Find where the given text appears and provide that cell's center as [X, Y] coordinate. 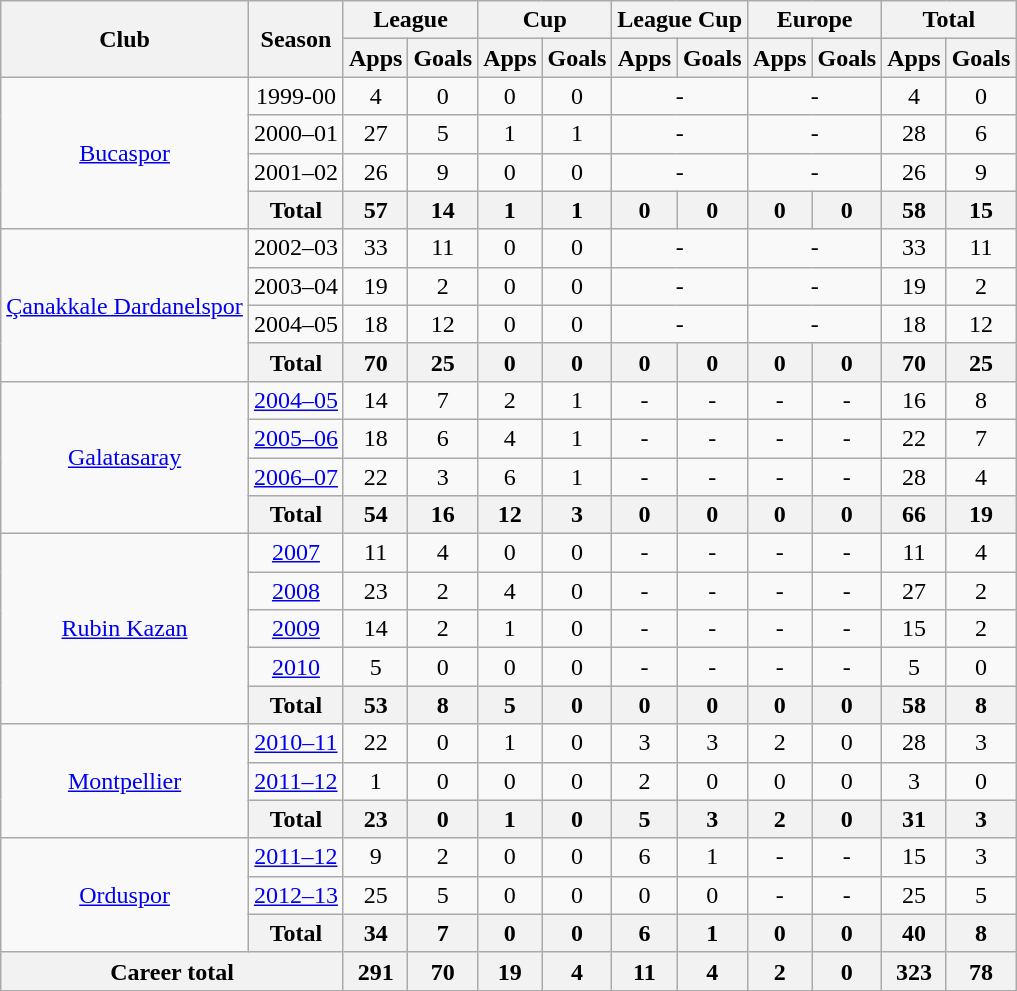
2005–06 [296, 438]
Bucaspor [125, 153]
2001–02 [296, 172]
2009 [296, 629]
54 [375, 515]
291 [375, 971]
2003–04 [296, 286]
40 [914, 933]
Orduspor [125, 895]
Club [125, 39]
31 [914, 819]
Cup [545, 20]
66 [914, 515]
Europe [815, 20]
Rubin Kazan [125, 629]
2012–13 [296, 895]
2010–11 [296, 743]
Montpellier [125, 781]
League Cup [680, 20]
League [410, 20]
323 [914, 971]
2007 [296, 553]
Career total [172, 971]
57 [375, 210]
53 [375, 705]
2010 [296, 667]
2002–03 [296, 248]
Season [296, 39]
34 [375, 933]
1999-00 [296, 96]
2006–07 [296, 477]
Galatasaray [125, 457]
2000–01 [296, 134]
Çanakkale Dardanelspor [125, 305]
2008 [296, 591]
78 [981, 971]
